Return the (X, Y) coordinate for the center point of the cell that contains the specified text.  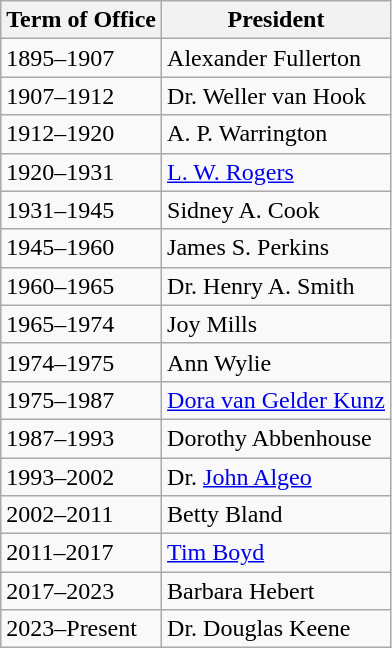
1974–1975 (82, 362)
Barbara Hebert (276, 591)
1987–1993 (82, 438)
James S. Perkins (276, 248)
Joy Mills (276, 324)
President (276, 20)
Dorothy Abbenhouse (276, 438)
Alexander Fullerton (276, 58)
Tim Boyd (276, 553)
L. W. Rogers (276, 172)
1993–2002 (82, 477)
Term of Office (82, 20)
Sidney A. Cook (276, 210)
Dr. John Algeo (276, 477)
1965–1974 (82, 324)
2002–2011 (82, 515)
1931–1945 (82, 210)
1960–1965 (82, 286)
2023–Present (82, 629)
2017–2023 (82, 591)
1975–1987 (82, 400)
1945–1960 (82, 248)
Dr. Douglas Keene (276, 629)
1907–1912 (82, 96)
2011–2017 (82, 553)
Ann Wylie (276, 362)
Betty Bland (276, 515)
Dr. Henry A. Smith (276, 286)
Dr. Weller van Hook (276, 96)
1912–1920 (82, 134)
1895–1907 (82, 58)
Dora van Gelder Kunz (276, 400)
A. P. Warrington (276, 134)
1920–1931 (82, 172)
